Search for the cell housing the specified text and yield its [x, y] center coordinate. 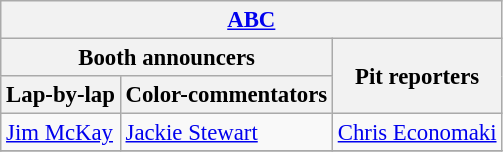
Jim McKay [60, 133]
Lap-by-lap [60, 95]
Pit reporters [416, 76]
Jackie Stewart [226, 133]
Color-commentators [226, 95]
Chris Economaki [416, 133]
Booth announcers [167, 58]
ABC [252, 20]
